Output the [X, Y] coordinate of the center of the cell containing the given text.  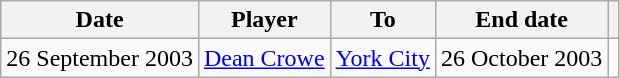
To [382, 20]
York City [382, 58]
Date [100, 20]
Dean Crowe [264, 58]
26 September 2003 [100, 58]
Player [264, 20]
26 October 2003 [521, 58]
End date [521, 20]
